Pinpoint the cell where the given text exists, returning its [x, y] midpoint coordinate. 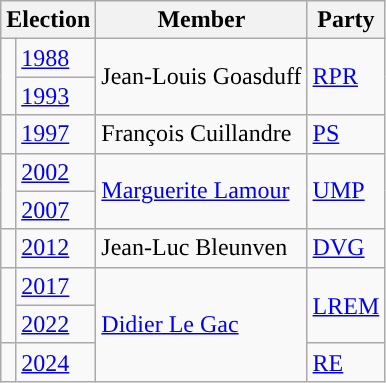
RPR [346, 77]
2024 [56, 362]
2002 [56, 172]
Member [202, 20]
1993 [56, 96]
Jean-Luc Bleunven [202, 248]
2022 [56, 324]
Marguerite Lamour [202, 191]
Jean-Louis Goasduff [202, 77]
2017 [56, 286]
Party [346, 20]
UMP [346, 191]
François Cuillandre [202, 134]
Didier Le Gac [202, 324]
1988 [56, 58]
1997 [56, 134]
LREM [346, 305]
RE [346, 362]
PS [346, 134]
2007 [56, 210]
Election [48, 20]
DVG [346, 248]
2012 [56, 248]
